Return the [x, y] coordinate for the center point of the cell that contains the specified text.  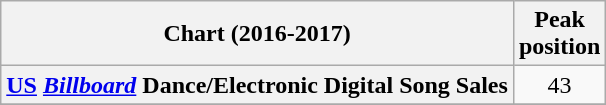
Peakposition [559, 34]
Chart (2016-2017) [258, 34]
US Billboard Dance/Electronic Digital Song Sales [258, 85]
43 [559, 85]
